Locate the cell with the specified text and output its (X, Y) center coordinate. 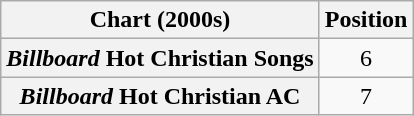
Billboard Hot Christian Songs (160, 58)
6 (366, 58)
Billboard Hot Christian AC (160, 96)
7 (366, 96)
Position (366, 20)
Chart (2000s) (160, 20)
